For the text-containing cell, return its midpoint in [X, Y] coordinate format. 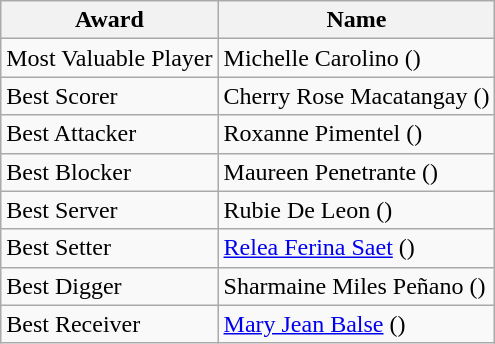
Best Blocker [110, 172]
Rubie De Leon () [356, 210]
Best Server [110, 210]
Best Scorer [110, 96]
Best Digger [110, 286]
Name [356, 20]
Mary Jean Balse () [356, 324]
Cherry Rose Macatangay () [356, 96]
Michelle Carolino () [356, 58]
Most Valuable Player [110, 58]
Best Attacker [110, 134]
Best Setter [110, 248]
Best Receiver [110, 324]
Relea Ferina Saet () [356, 248]
Award [110, 20]
Roxanne Pimentel () [356, 134]
Maureen Penetrante () [356, 172]
Sharmaine Miles Peñano () [356, 286]
